Scan for the cell matching the given text and deliver its (x, y) coordinate at center. 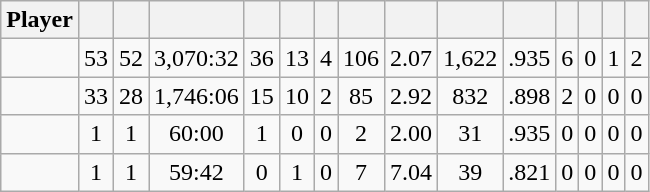
52 (132, 58)
.821 (530, 172)
15 (262, 96)
28 (132, 96)
Player (40, 20)
1,746:06 (197, 96)
33 (96, 96)
31 (470, 134)
.898 (530, 96)
7 (362, 172)
2.92 (412, 96)
6 (568, 58)
2.00 (412, 134)
85 (362, 96)
106 (362, 58)
2.07 (412, 58)
59:42 (197, 172)
60:00 (197, 134)
4 (326, 58)
832 (470, 96)
7.04 (412, 172)
3,070:32 (197, 58)
1,622 (470, 58)
13 (296, 58)
39 (470, 172)
36 (262, 58)
53 (96, 58)
10 (296, 96)
